Locate the cell with the specified text and output its [x, y] center coordinate. 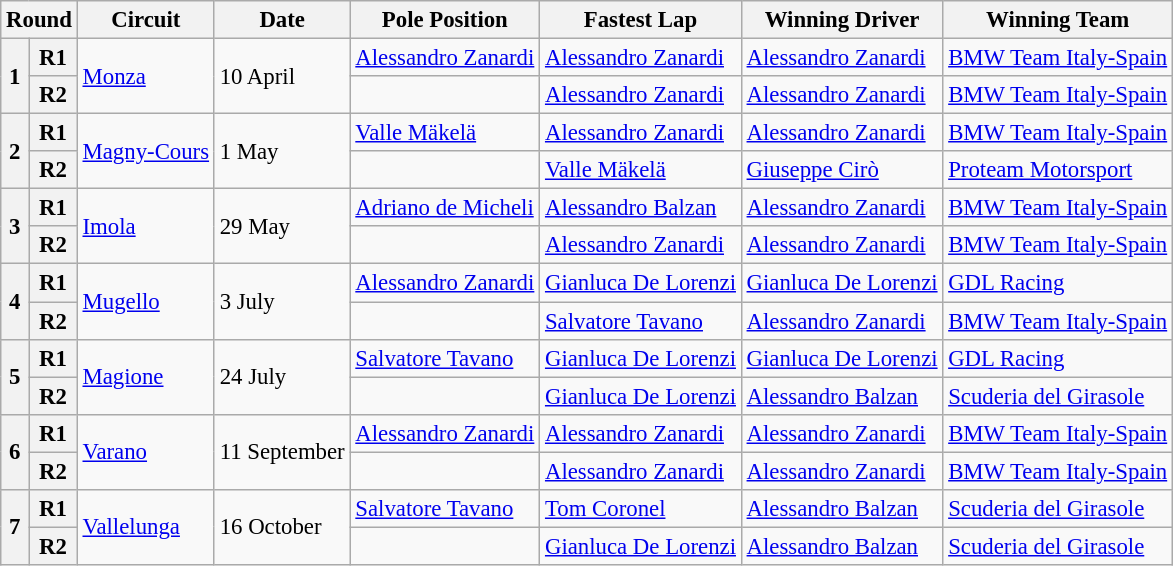
Adriano de Micheli [445, 208]
7 [15, 528]
Monza [146, 76]
Winning Team [1058, 20]
6 [15, 452]
2 [15, 152]
Magny-Cours [146, 152]
Varano [146, 452]
Pole Position [445, 20]
5 [15, 376]
29 May [282, 226]
4 [15, 302]
1 [15, 76]
3 July [282, 302]
Proteam Motorsport [1058, 170]
16 October [282, 528]
Round [39, 20]
10 April [282, 76]
Tom Coronel [641, 509]
3 [15, 226]
Giuseppe Cirò [842, 170]
Date [282, 20]
Imola [146, 226]
Winning Driver [842, 20]
1 May [282, 152]
Fastest Lap [641, 20]
Magione [146, 376]
Vallelunga [146, 528]
Circuit [146, 20]
11 September [282, 452]
Mugello [146, 302]
24 July [282, 376]
